For the text-containing cell, return its midpoint in (X, Y) coordinate format. 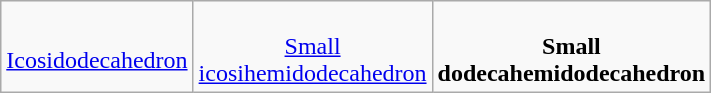
Small icosihemidodecahedron (312, 47)
Icosidodecahedron (97, 47)
Small dodecahemidodecahedron (572, 47)
